Pinpoint the cell where the given text exists, returning its [x, y] midpoint coordinate. 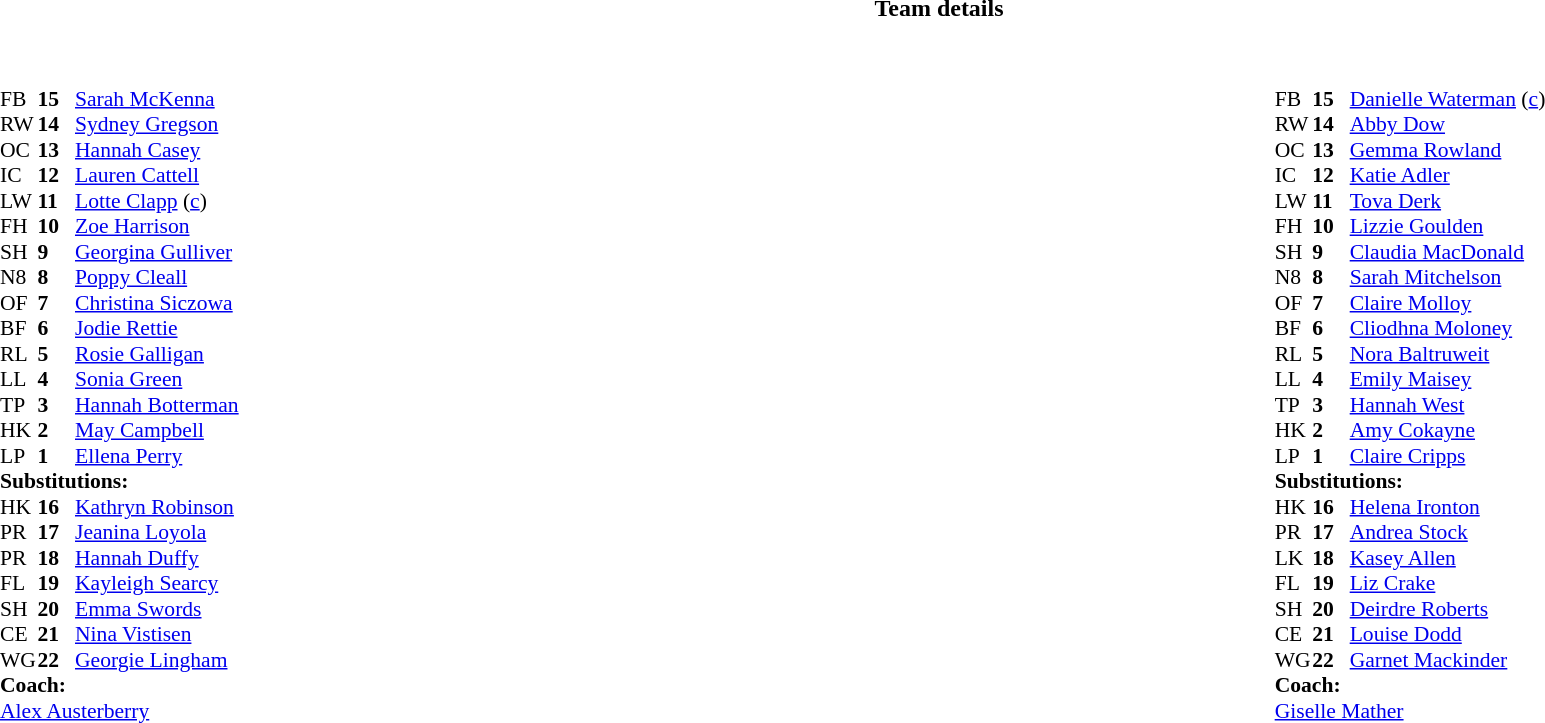
Rosie Galligan [157, 354]
Coach: [120, 685]
Georgie Lingham [157, 660]
Kathryn Robinson [157, 507]
Lauren Cattell [157, 175]
Emma Swords [157, 609]
Sydney Gregson [157, 125]
Hannah Botterman [157, 405]
Kayleigh Searcy [157, 583]
Sonia Green [157, 379]
Jodie Rettie [157, 329]
LK [1294, 558]
Poppy Cleall [157, 277]
Sarah McKenna [157, 99]
Georgina Gulliver [157, 252]
Hannah Duffy [157, 558]
Christina Siczowa [157, 303]
Nina Vistisen [157, 635]
Jeanina Loyola [157, 533]
Zoe Harrison [157, 227]
Substitutions: [120, 481]
May Campbell [157, 431]
Lotte Clapp (c) [157, 201]
Ellena Perry [157, 456]
Hannah Casey [157, 150]
